Output the [X, Y] coordinate of the center of the cell containing the given text.  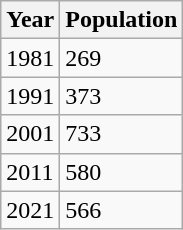
1981 [30, 58]
373 [122, 96]
733 [122, 134]
Year [30, 20]
2011 [30, 172]
269 [122, 58]
580 [122, 172]
566 [122, 210]
2021 [30, 210]
2001 [30, 134]
1991 [30, 96]
Population [122, 20]
